Extract the [x, y] coordinate from the center of the cell holding the provided text.  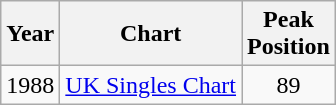
PeakPosition [289, 34]
Year [30, 34]
UK Singles Chart [151, 85]
89 [289, 85]
Chart [151, 34]
1988 [30, 85]
